For the text-containing cell, return its midpoint in (x, y) coordinate format. 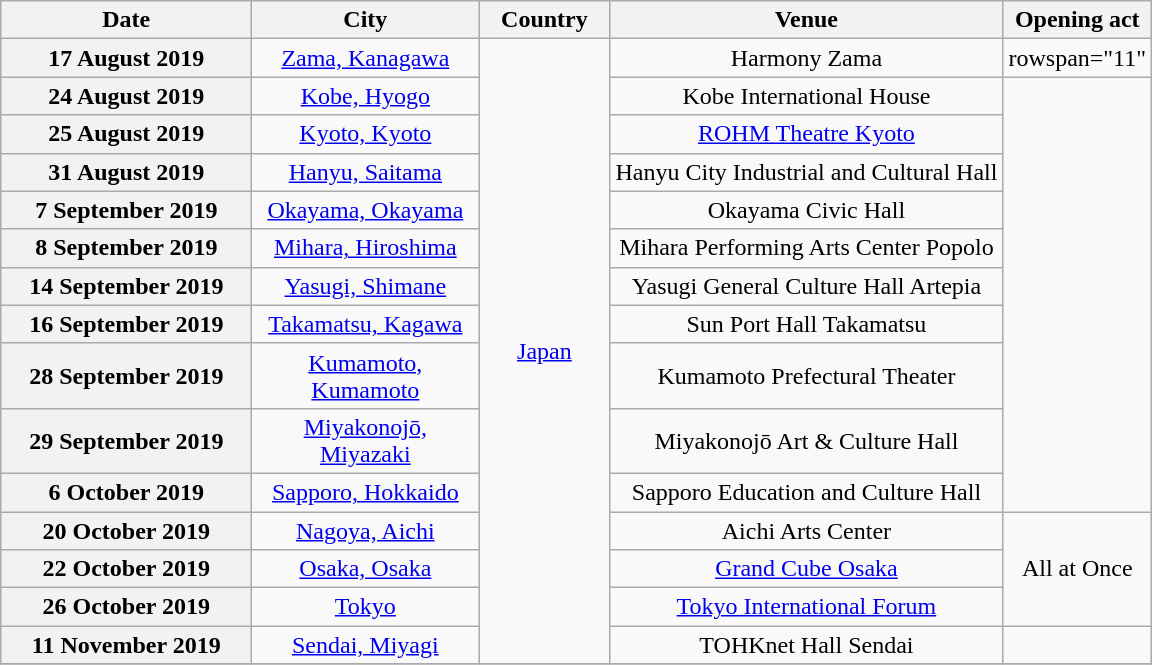
Hanyu City Industrial and Cultural Hall (806, 172)
Hanyu, Saitama (366, 172)
Mihara Performing Arts Center Popolo (806, 248)
Takamatsu, Kagawa (366, 324)
Sapporo Education and Culture Hall (806, 492)
Kyoto, Kyoto (366, 134)
31 August 2019 (126, 172)
Okayama Civic Hall (806, 210)
rowspan="11" (1078, 58)
14 September 2019 (126, 286)
25 August 2019 (126, 134)
Aichi Arts Center (806, 531)
Miyakonojō Art & Culture Hall (806, 440)
24 August 2019 (126, 96)
11 November 2019 (126, 645)
Nagoya, Aichi (366, 531)
Date (126, 20)
Okayama, Okayama (366, 210)
Miyakonojō, Miyazaki (366, 440)
22 October 2019 (126, 569)
Sapporo, Hokkaido (366, 492)
7 September 2019 (126, 210)
20 October 2019 (126, 531)
26 October 2019 (126, 607)
Kobe, Hyogo (366, 96)
Opening act (1078, 20)
All at Once (1078, 569)
Country (544, 20)
TOHKnet Hall Sendai (806, 645)
28 September 2019 (126, 376)
6 October 2019 (126, 492)
City (366, 20)
29 September 2019 (126, 440)
Kobe International House (806, 96)
Tokyo (366, 607)
Kumamoto Prefectural Theater (806, 376)
16 September 2019 (126, 324)
Venue (806, 20)
Japan (544, 352)
17 August 2019 (126, 58)
Tokyo International Forum (806, 607)
8 September 2019 (126, 248)
Yasugi, Shimane (366, 286)
ROHM Theatre Kyoto (806, 134)
Zama, Kanagawa (366, 58)
Sun Port Hall Takamatsu (806, 324)
Harmony Zama (806, 58)
Sendai, Miyagi (366, 645)
Osaka, Osaka (366, 569)
Kumamoto, Kumamoto (366, 376)
Grand Cube Osaka (806, 569)
Yasugi General Culture Hall Artepia (806, 286)
Mihara, Hiroshima (366, 248)
